For the text-containing cell, return its midpoint in (x, y) coordinate format. 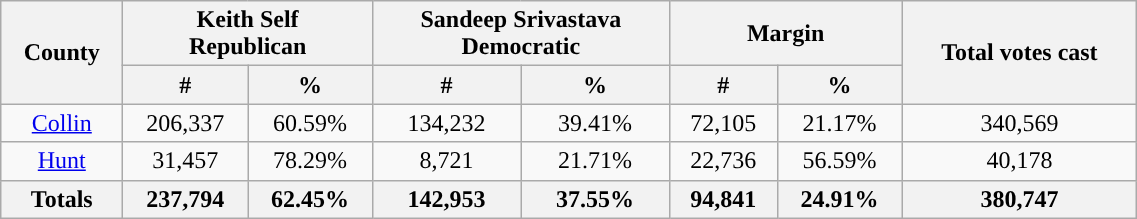
24.91% (840, 199)
56.59% (840, 161)
8,721 (446, 161)
72,105 (723, 123)
78.29% (310, 161)
206,337 (186, 123)
Sandeep SrivastavaDemocratic (520, 34)
22,736 (723, 161)
237,794 (186, 199)
Collin (62, 123)
60.59% (310, 123)
37.55% (595, 199)
39.41% (595, 123)
Hunt (62, 161)
380,747 (1020, 199)
340,569 (1020, 123)
Total votes cast (1020, 52)
142,953 (446, 199)
21.17% (840, 123)
Totals (62, 199)
40,178 (1020, 161)
21.71% (595, 161)
31,457 (186, 161)
Margin (786, 34)
Keith SelfRepublican (248, 34)
62.45% (310, 199)
County (62, 52)
94,841 (723, 199)
134,232 (446, 123)
